Pinpoint the cell where the given text exists, returning its (X, Y) midpoint coordinate. 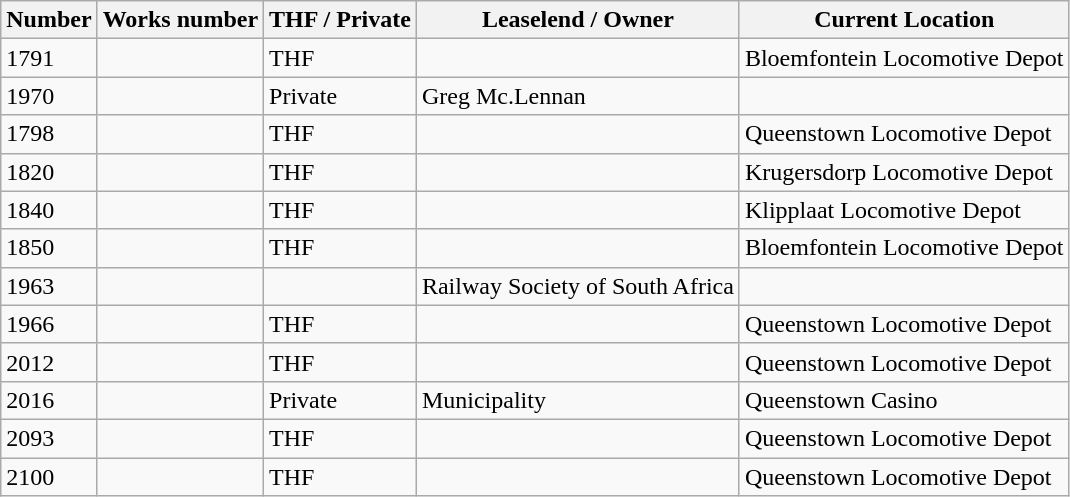
Leaselend / Owner (578, 20)
1791 (49, 58)
Queenstown Casino (904, 400)
Number (49, 20)
1970 (49, 96)
1963 (49, 286)
1966 (49, 324)
Works number (180, 20)
2016 (49, 400)
1850 (49, 248)
Klipplaat Locomotive Depot (904, 210)
Railway Society of South Africa (578, 286)
Municipality (578, 400)
1798 (49, 134)
2093 (49, 438)
Krugersdorp Locomotive Depot (904, 172)
Greg Mc.Lennan (578, 96)
1820 (49, 172)
2100 (49, 477)
THF / Private (340, 20)
Current Location (904, 20)
2012 (49, 362)
1840 (49, 210)
